Search for the cell housing the specified text and yield its [x, y] center coordinate. 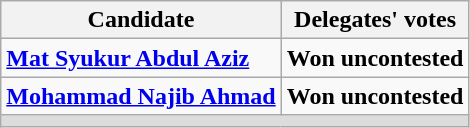
Mat Syukur Abdul Aziz [141, 58]
Delegates' votes [375, 20]
Candidate [141, 20]
Mohammad Najib Ahmad [141, 96]
